Scan for the cell matching the given text and deliver its [X, Y] coordinate at center. 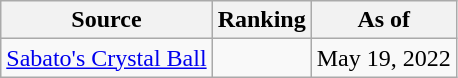
Source [106, 20]
As of [384, 20]
Sabato's Crystal Ball [106, 58]
Ranking [262, 20]
May 19, 2022 [384, 58]
